Extract the (X, Y) coordinate from the center of the cell holding the provided text.  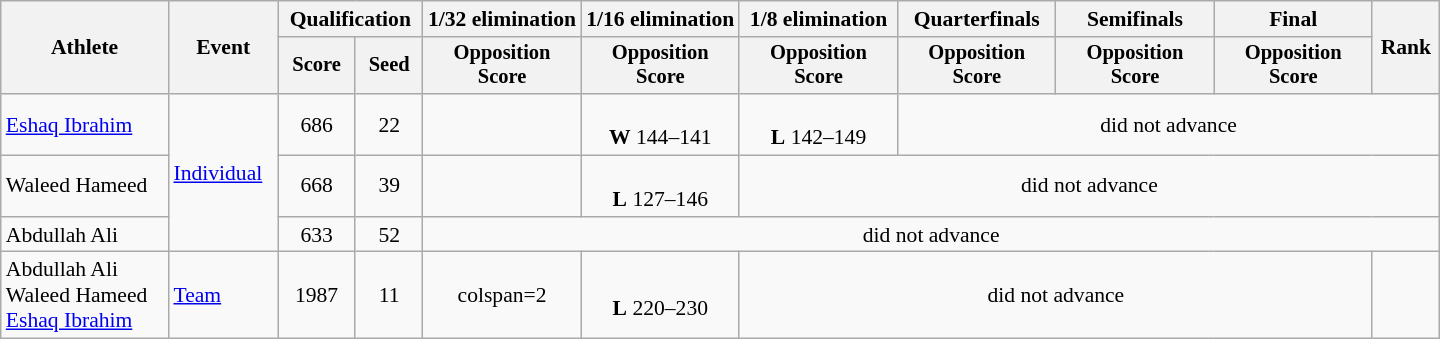
L 127–146 (660, 186)
668 (317, 186)
1987 (317, 296)
Score (317, 66)
Team (222, 296)
Waleed Hameed (85, 186)
1/16 elimination (660, 19)
Final (1293, 19)
52 (389, 235)
colspan=2 (502, 296)
Individual (222, 173)
W 144–141 (660, 124)
Eshaq Ibrahim (85, 124)
1/32 elimination (502, 19)
Semifinals (1135, 19)
633 (317, 235)
Quarterfinals (977, 19)
Athlete (85, 48)
Abdullah AliWaleed HameedEshaq Ibrahim (85, 296)
1/8 elimination (818, 19)
Event (222, 48)
Rank (1406, 48)
22 (389, 124)
11 (389, 296)
L 220–230 (660, 296)
Qualification (350, 19)
Abdullah Ali (85, 235)
L 142–149 (818, 124)
Seed (389, 66)
39 (389, 186)
686 (317, 124)
